Capture the cell that displays the provided text and extract its (X, Y) central coordinate. 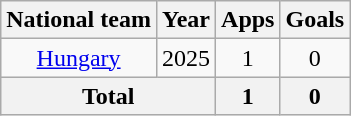
Hungary (79, 58)
Goals (315, 20)
2025 (186, 58)
National team (79, 20)
Year (186, 20)
Total (108, 96)
Apps (248, 20)
